Pinpoint the cell where the given text exists, returning its (X, Y) midpoint coordinate. 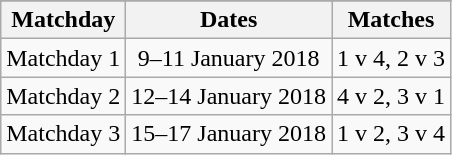
Dates (229, 20)
Matchday 2 (64, 96)
1 v 4, 2 v 3 (392, 58)
Matchday 1 (64, 58)
12–14 January 2018 (229, 96)
Matchday 3 (64, 134)
9–11 January 2018 (229, 58)
Matchday (64, 20)
Matches (392, 20)
1 v 2, 3 v 4 (392, 134)
15–17 January 2018 (229, 134)
4 v 2, 3 v 1 (392, 96)
